Find where the given text appears and provide that cell's center as (X, Y) coordinate. 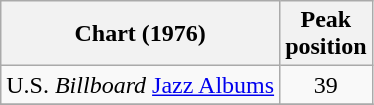
U.S. Billboard Jazz Albums (140, 85)
Chart (1976) (140, 34)
39 (326, 85)
Peakposition (326, 34)
